From the cell containing the given text, extract its center point as (x, y) coordinate. 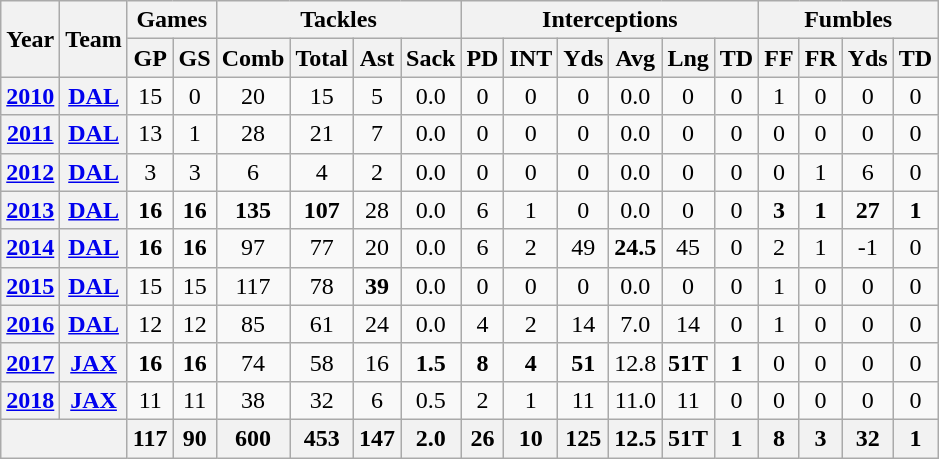
12.5 (636, 438)
2014 (30, 248)
2015 (30, 286)
125 (584, 438)
Interceptions (610, 20)
600 (253, 438)
21 (322, 134)
27 (868, 210)
2013 (30, 210)
2012 (30, 172)
Games (172, 20)
11.0 (636, 400)
13 (150, 134)
107 (322, 210)
45 (688, 248)
FR (820, 58)
85 (253, 324)
5 (376, 96)
78 (322, 286)
Year (30, 39)
2017 (30, 362)
GP (150, 58)
49 (584, 248)
INT (531, 58)
39 (376, 286)
Ast (376, 58)
7.0 (636, 324)
61 (322, 324)
135 (253, 210)
2010 (30, 96)
1.5 (430, 362)
-1 (868, 248)
74 (253, 362)
PD (482, 58)
453 (322, 438)
10 (531, 438)
2016 (30, 324)
77 (322, 248)
97 (253, 248)
0.5 (430, 400)
Sack (430, 58)
Team (94, 39)
7 (376, 134)
2018 (30, 400)
Fumbles (848, 20)
Comb (253, 58)
90 (194, 438)
26 (482, 438)
24.5 (636, 248)
147 (376, 438)
Tackles (338, 20)
GS (194, 58)
Total (322, 58)
Avg (636, 58)
FF (779, 58)
2.0 (430, 438)
51 (584, 362)
12.8 (636, 362)
2011 (30, 134)
58 (322, 362)
38 (253, 400)
Lng (688, 58)
24 (376, 324)
